Return (x, y) of the center of cell containing provided text 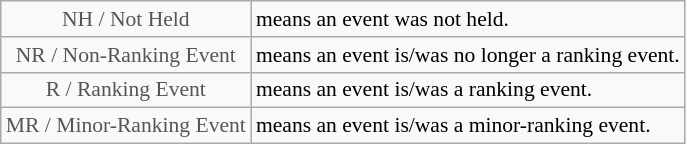
means an event was not held. (468, 19)
means an event is/was a ranking event. (468, 90)
R / Ranking Event (126, 90)
means an event is/was a minor-ranking event. (468, 126)
means an event is/was no longer a ranking event. (468, 55)
MR / Minor-Ranking Event (126, 126)
NR / Non-Ranking Event (126, 55)
NH / Not Held (126, 19)
